Identify which cell holds the provided text, then report its (x, y) central coordinate. 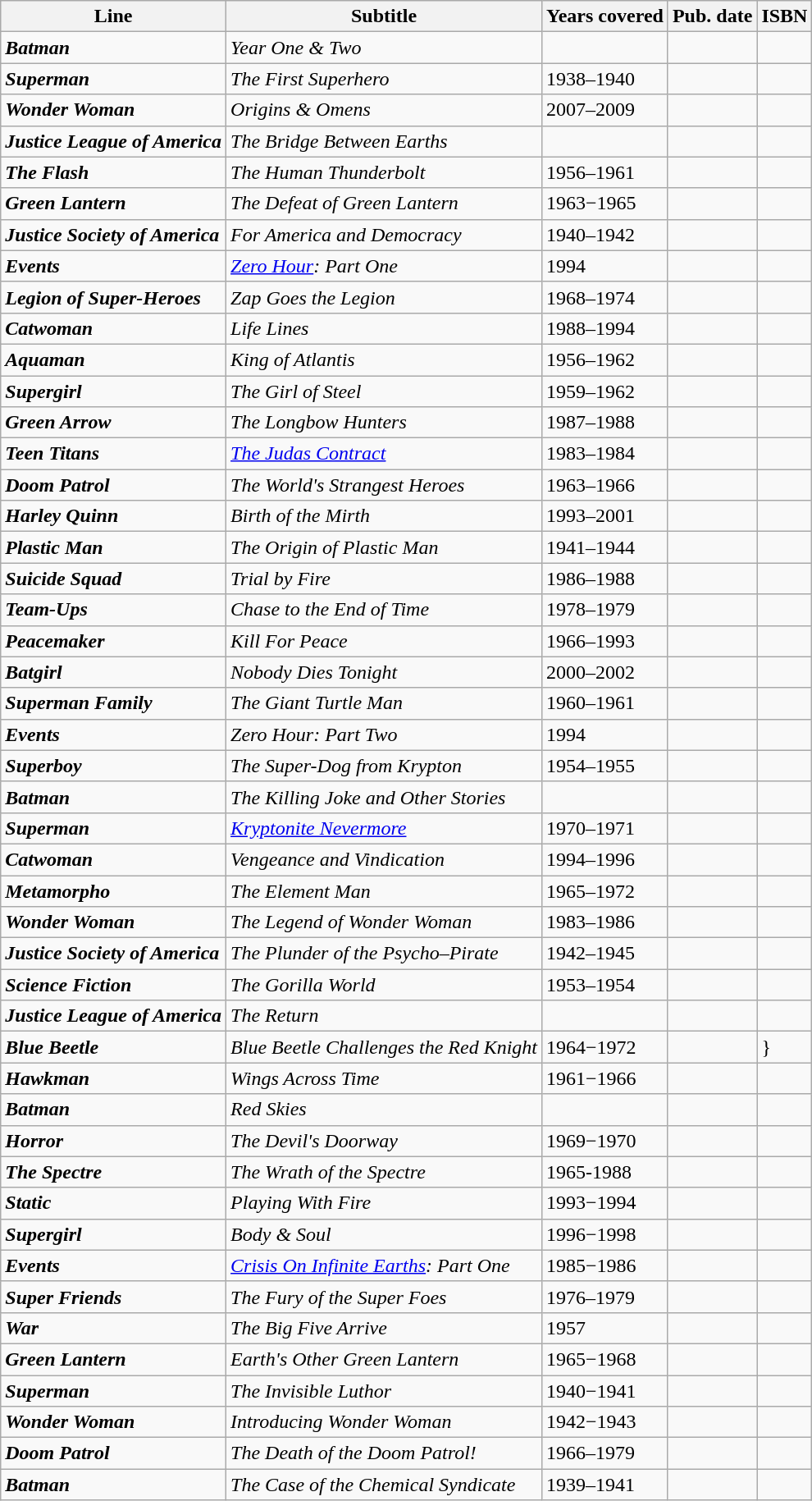
Super Friends (113, 1297)
The Death of the Doom Patrol! (384, 1453)
Plastic Man (113, 547)
The Killing Joke and Other Stories (384, 797)
1966–1993 (605, 641)
Superboy (113, 766)
The Longbow Hunters (384, 423)
Hawkman (113, 1078)
1942−1943 (605, 1422)
1960–1961 (605, 703)
Suicide Squad (113, 579)
Metamorpho (113, 890)
The Element Man (384, 890)
Peacemaker (113, 641)
Wings Across Time (384, 1078)
} (784, 1047)
Legion of Super-Heroes (113, 297)
1939–1941 (605, 1485)
Aquaman (113, 359)
Zero Hour: Part Two (384, 734)
Zap Goes the Legion (384, 297)
1987–1988 (605, 423)
The Gorilla World (384, 985)
Green Arrow (113, 423)
Kryptonite Nevermore (384, 828)
The Origin of Plastic Man (384, 547)
The First Superhero (384, 79)
The Devil's Doorway (384, 1141)
Superman Family (113, 703)
Nobody Dies Tonight (384, 672)
1965–1972 (605, 890)
King of Atlantis (384, 359)
Earth's Other Green Lantern (384, 1359)
The Legend of Wonder Woman (384, 922)
Kill For Peace (384, 641)
1963−1965 (605, 204)
Line (113, 16)
1988–1994 (605, 328)
2000–2002 (605, 672)
1986–1988 (605, 579)
1994–1996 (605, 859)
Chase to the End of Time (384, 610)
1985−1986 (605, 1265)
1940−1941 (605, 1391)
The Giant Turtle Man (384, 703)
The World's Strangest Heroes (384, 485)
Pub. date (712, 16)
1978–1979 (605, 610)
Year One & Two (384, 48)
1956–1961 (605, 172)
1993−1994 (605, 1203)
1965−1968 (605, 1359)
The Judas Contract (384, 454)
The Big Five Arrive (384, 1328)
1966–1979 (605, 1453)
Life Lines (384, 328)
Static (113, 1203)
1942–1945 (605, 954)
Teen Titans (113, 454)
Horror (113, 1141)
1963–1966 (605, 485)
Birth of the Mirth (384, 516)
Trial by Fire (384, 579)
1938–1940 (605, 79)
1983–1984 (605, 454)
Origins & Omens (384, 110)
The Super-Dog from Krypton (384, 766)
1956–1962 (605, 359)
Crisis On Infinite Earths: Part One (384, 1265)
The Girl of Steel (384, 391)
Body & Soul (384, 1234)
1961−1966 (605, 1078)
The Flash (113, 172)
Harley Quinn (113, 516)
Introducing Wonder Woman (384, 1422)
Years covered (605, 16)
1953–1954 (605, 985)
1969−1970 (605, 1141)
1954–1955 (605, 766)
Playing With Fire (384, 1203)
Red Skies (384, 1110)
The Spectre (113, 1172)
Batgirl (113, 672)
ISBN (784, 16)
Team-Ups (113, 610)
1965-1988 (605, 1172)
The Fury of the Super Foes (384, 1297)
The Return (384, 1016)
For America and Democracy (384, 235)
The Wrath of the Spectre (384, 1172)
1964−1972 (605, 1047)
The Plunder of the Psycho–Pirate (384, 954)
The Invisible Luthor (384, 1391)
1983–1986 (605, 922)
1993–2001 (605, 516)
1976–1979 (605, 1297)
The Human Thunderbolt (384, 172)
Blue Beetle Challenges the Red Knight (384, 1047)
1940–1942 (605, 235)
Vengeance and Vindication (384, 859)
Science Fiction (113, 985)
War (113, 1328)
Blue Beetle (113, 1047)
1957 (605, 1328)
The Bridge Between Earths (384, 141)
1970–1971 (605, 828)
1941–1944 (605, 547)
The Defeat of Green Lantern (384, 204)
1959–1962 (605, 391)
1996−1998 (605, 1234)
1968–1974 (605, 297)
Zero Hour: Part One (384, 266)
Subtitle (384, 16)
The Case of the Chemical Syndicate (384, 1485)
2007–2009 (605, 110)
